Pinpoint the cell where the given text exists, returning its [X, Y] midpoint coordinate. 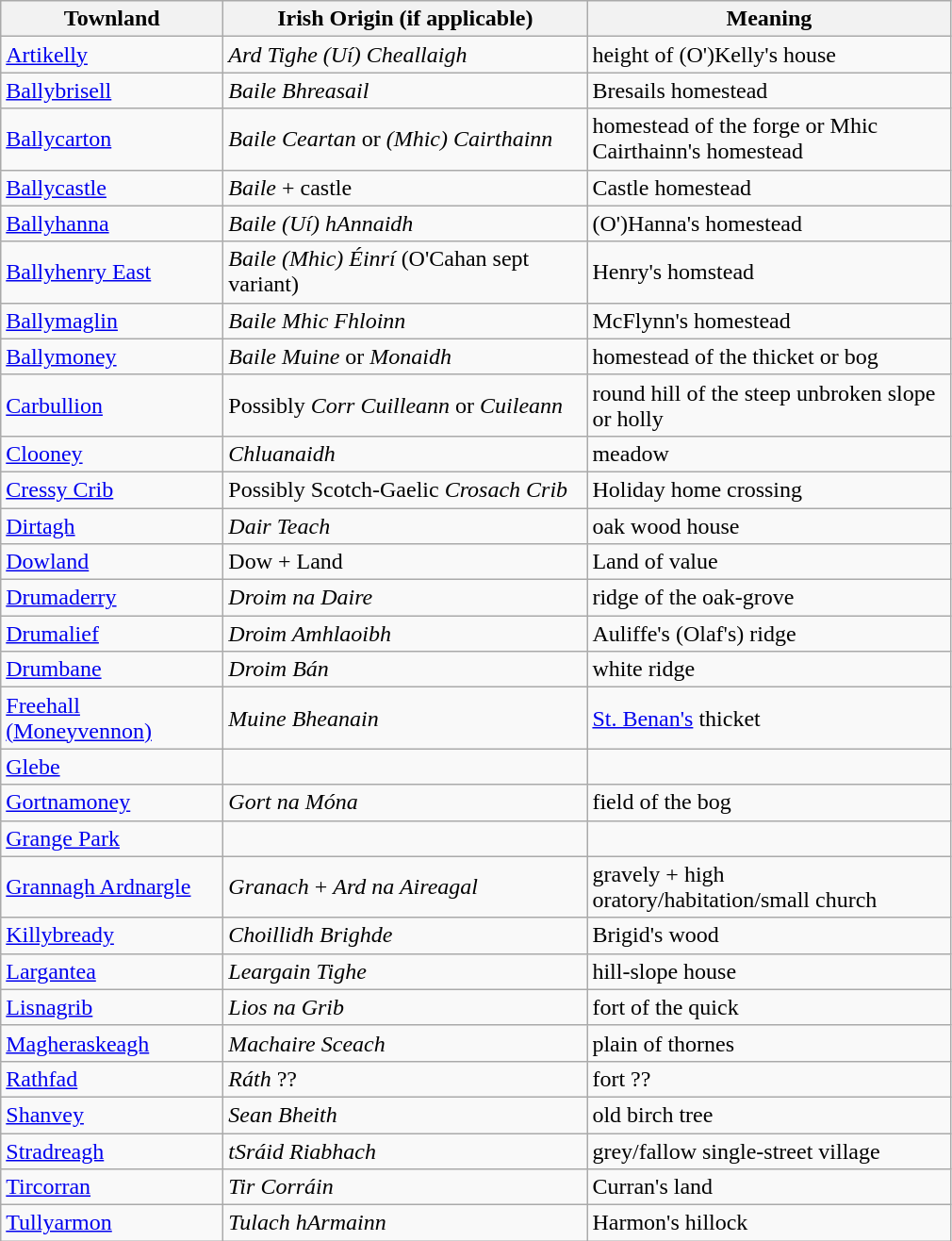
Baile Ceartan or (Mhic) Cairthainn [405, 140]
Castle homestead [769, 188]
grey/fallow single-street village [769, 1151]
Dowland [112, 562]
Grange Park [112, 838]
Gortnamoney [112, 803]
Irish Origin (if applicable) [405, 19]
Baile Bhreasail [405, 91]
Ballyhenry East [112, 272]
Stradreagh [112, 1151]
Possibly Corr Cuilleann or Cuileann [405, 405]
hill-slope house [769, 971]
Tir Corráin [405, 1187]
Muine Bheanain [405, 719]
Ráth ?? [405, 1079]
Dow + Land [405, 562]
Baile Mhic Fhloinn [405, 321]
Ballybrisell [112, 91]
Ballycastle [112, 188]
Chluanaidh [405, 454]
old birch tree [769, 1115]
Dair Teach [405, 525]
Lisnagrib [112, 1007]
Meaning [769, 19]
Droim na Daire [405, 598]
white ridge [769, 670]
oak wood house [769, 525]
plain of thornes [769, 1043]
Gort na Móna [405, 803]
Lios na Grib [405, 1007]
Rathfad [112, 1079]
Ballymaglin [112, 321]
meadow [769, 454]
Sean Bheith [405, 1115]
tSráid Riabhach [405, 1151]
Harmon's hillock [769, 1223]
Grannagh Ardnargle [112, 886]
field of the bog [769, 803]
Machaire Sceach [405, 1043]
Droim Bán [405, 670]
Ballyhanna [112, 223]
Shanvey [112, 1115]
St. Benan's thicket [769, 719]
round hill of the steep unbroken slope or holly [769, 405]
Drumbane [112, 670]
Largantea [112, 971]
fort of the quick [769, 1007]
Dirtagh [112, 525]
Henry's homstead [769, 272]
Baile (Uí) hAnnaidh [405, 223]
Glebe [112, 767]
Carbullion [112, 405]
Baile Muine or Monaidh [405, 356]
Granach + Ard na Aireagal [405, 886]
homestead of the forge or Mhic Cairthainn's homestead [769, 140]
Cressy Crib [112, 489]
Land of value [769, 562]
Townland [112, 19]
Leargain Tighe [405, 971]
height of (O')Kelly's house [769, 55]
Killybready [112, 935]
Possibly Scotch-Gaelic Crosach Crib [405, 489]
Auliffe's (Olaf's) ridge [769, 634]
Bresails homestead [769, 91]
homestead of the thicket or bog [769, 356]
Curran's land [769, 1187]
Drumalief [112, 634]
Baile (Mhic) Éinrí (O'Cahan sept variant) [405, 272]
Tullyarmon [112, 1223]
Clooney [112, 454]
Baile + castle [405, 188]
Choillidh Brighde [405, 935]
Drumaderry [112, 598]
(O')Hanna's homestead [769, 223]
Freehall (Moneyvennon) [112, 719]
Ballycarton [112, 140]
Droim Amhlaoibh [405, 634]
Ard Tighe (Uí) Cheallaigh [405, 55]
Holiday home crossing [769, 489]
Tulach hArmainn [405, 1223]
gravely + high oratory/habitation/small church [769, 886]
ridge of the oak-grove [769, 598]
McFlynn's homestead [769, 321]
fort ?? [769, 1079]
Brigid's wood [769, 935]
Magheraskeagh [112, 1043]
Ballymoney [112, 356]
Artikelly [112, 55]
Tircorran [112, 1187]
